Find where the given text appears and provide that cell's center as (x, y) coordinate. 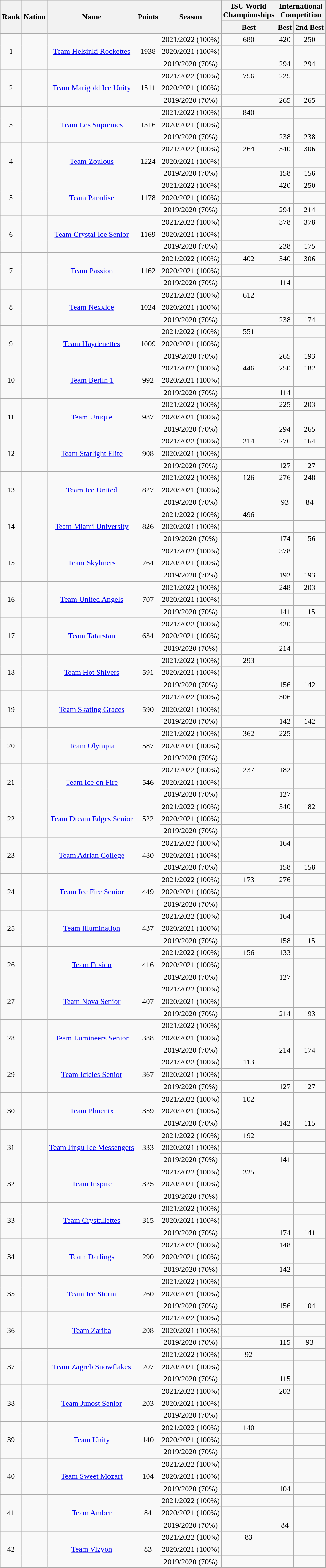
Team Junost Senior (91, 1403)
9 (11, 344)
Team Ice Storm (91, 1293)
Team Haydenettes (91, 344)
Team Nexxice (91, 307)
8 (11, 307)
1162 (148, 271)
Team Ice Fire Senior (91, 892)
1169 (148, 234)
14 (11, 526)
Team Fusion (91, 965)
International Competition (301, 11)
5 (11, 198)
987 (148, 417)
Team Illumination (91, 928)
19 (11, 709)
42 (11, 1549)
126 (249, 478)
756 (249, 76)
41 (11, 1513)
2nd Best (310, 27)
113 (249, 1062)
32 (11, 1184)
264 (249, 149)
37 (11, 1367)
Team United Angels (91, 600)
1024 (148, 307)
36 (11, 1330)
1938 (148, 52)
480 (148, 855)
173 (249, 880)
208 (148, 1330)
23 (11, 855)
Team Zariba (91, 1330)
388 (148, 1038)
Team Adrian College (91, 855)
30 (11, 1111)
Team Lumineers Senior (91, 1038)
18 (11, 673)
Team Ice on Fire (91, 782)
Team Phoenix (91, 1111)
407 (148, 1001)
Team Passion (91, 271)
707 (148, 600)
Team Skating Graces (91, 709)
Team Crystallettes (91, 1221)
764 (148, 563)
2 (11, 88)
Team Skyliners (91, 563)
237 (249, 770)
Team Unity (91, 1440)
133 (285, 953)
92 (249, 1355)
1178 (148, 198)
17 (11, 636)
Team Paradise (91, 198)
Name (91, 17)
22 (11, 819)
290 (148, 1257)
1009 (148, 344)
Team Les Supremes (91, 124)
38 (11, 1403)
1316 (148, 124)
Rank (11, 17)
Team Zagreb Snowflakes (91, 1367)
16 (11, 600)
11 (11, 417)
Team Ice United (91, 490)
35 (11, 1293)
634 (148, 636)
15 (11, 563)
437 (148, 928)
13 (11, 490)
1 (11, 52)
31 (11, 1148)
496 (249, 514)
367 (148, 1074)
175 (310, 246)
Team Nova Senior (91, 1001)
Team Miami University (91, 526)
Team Olympia (91, 745)
ISU World Championships (249, 11)
333 (148, 1148)
Team Vizyon (91, 1549)
4 (11, 161)
402 (249, 259)
612 (249, 295)
26 (11, 965)
362 (249, 733)
449 (148, 892)
1511 (148, 88)
Team Berlin 1 (91, 380)
29 (11, 1074)
Team Jingu Ice Messengers (91, 1148)
Team Crystal Ice Senior (91, 234)
27 (11, 1001)
21 (11, 782)
908 (148, 453)
587 (148, 745)
Team Sweet Mozart (91, 1476)
359 (148, 1111)
40 (11, 1476)
25 (11, 928)
Team Dream Edges Senior (91, 819)
Team Helsinki Rockettes (91, 52)
590 (148, 709)
Team Darlings (91, 1257)
33 (11, 1221)
416 (148, 965)
192 (249, 1135)
827 (148, 490)
992 (148, 380)
551 (249, 331)
39 (11, 1440)
Team Starlight Elite (91, 453)
28 (11, 1038)
102 (249, 1099)
20 (11, 745)
Season (191, 17)
34 (11, 1257)
12 (11, 453)
680 (249, 39)
Team Icicles Senior (91, 1074)
260 (148, 1293)
591 (148, 673)
Team Hot Shivers (91, 673)
6 (11, 234)
293 (249, 660)
148 (285, 1245)
24 (11, 892)
Team Marigold Ice Unity (91, 88)
Team Tatarstan (91, 636)
7 (11, 271)
Team Inspire (91, 1184)
Points (148, 17)
546 (148, 782)
Team Zoulous (91, 161)
Team Unique (91, 417)
207 (148, 1367)
826 (148, 526)
Team Amber (91, 1513)
1224 (148, 161)
522 (148, 819)
Nation (35, 17)
10 (11, 380)
315 (148, 1221)
840 (249, 112)
446 (249, 368)
3 (11, 124)
